Identify which cell holds the provided text, then report its (X, Y) central coordinate. 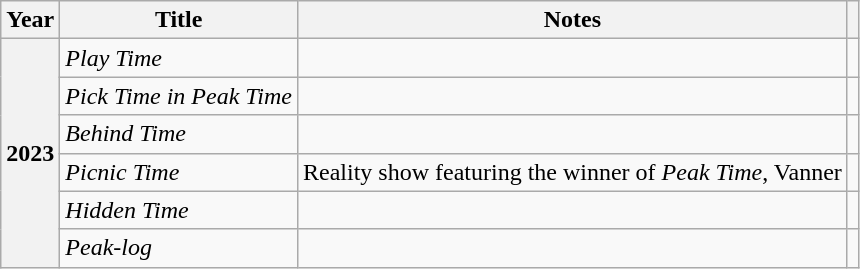
Behind Time (179, 134)
2023 (30, 153)
Reality show featuring the winner of Peak Time, Vanner (572, 172)
Pick Time in Peak Time (179, 96)
Play Time (179, 58)
Year (30, 20)
Hidden Time (179, 210)
Peak-log (179, 248)
Picnic Time (179, 172)
Notes (572, 20)
Title (179, 20)
